Detect which cell encompasses the target text, then output its (x, y) center coordinate. 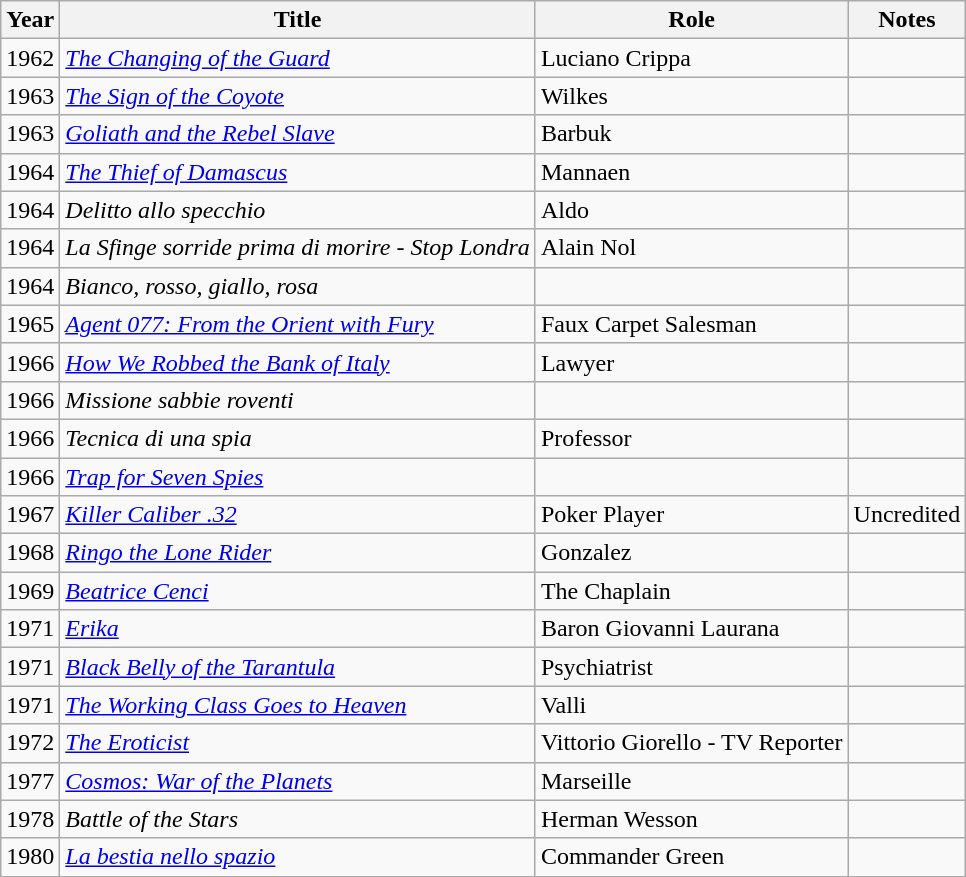
1962 (30, 58)
Commander Green (692, 857)
1968 (30, 553)
Professor (692, 438)
Lawyer (692, 362)
Alain Nol (692, 248)
Delitto allo specchio (298, 210)
Marseille (692, 781)
Valli (692, 705)
How We Robbed the Bank of Italy (298, 362)
Year (30, 20)
The Sign of the Coyote (298, 96)
La Sfinge sorride prima di morire - Stop Londra (298, 248)
1967 (30, 515)
Title (298, 20)
Wilkes (692, 96)
Vittorio Giorello - TV Reporter (692, 743)
Killer Caliber .32 (298, 515)
Ringo the Lone Rider (298, 553)
Faux Carpet Salesman (692, 324)
Black Belly of the Tarantula (298, 667)
The Changing of the Guard (298, 58)
Battle of the Stars (298, 819)
Goliath and the Rebel Slave (298, 134)
1972 (30, 743)
Psychiatrist (692, 667)
Baron Giovanni Laurana (692, 629)
Barbuk (692, 134)
Bianco, rosso, giallo, rosa (298, 286)
1980 (30, 857)
Trap for Seven Spies (298, 477)
Beatrice Cenci (298, 591)
1969 (30, 591)
Uncredited (907, 515)
Luciano Crippa (692, 58)
Agent 077: From the Orient with Fury (298, 324)
Notes (907, 20)
The Thief of Damascus (298, 172)
Tecnica di una spia (298, 438)
1977 (30, 781)
Mannaen (692, 172)
Cosmos: War of the Planets (298, 781)
The Eroticist (298, 743)
Herman Wesson (692, 819)
Erika (298, 629)
The Working Class Goes to Heaven (298, 705)
1965 (30, 324)
Role (692, 20)
Missione sabbie roventi (298, 400)
Gonzalez (692, 553)
1978 (30, 819)
La bestia nello spazio (298, 857)
Aldo (692, 210)
The Chaplain (692, 591)
Poker Player (692, 515)
